Extract the [X, Y] coordinate from the center of the cell holding the provided text.  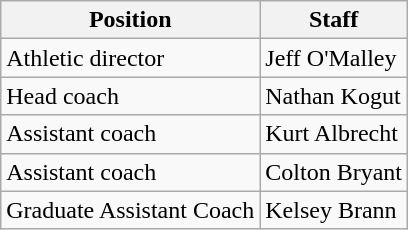
Colton Bryant [334, 172]
Position [130, 20]
Kurt Albrecht [334, 134]
Staff [334, 20]
Athletic director [130, 58]
Nathan Kogut [334, 96]
Jeff O'Malley [334, 58]
Head coach [130, 96]
Kelsey Brann [334, 210]
Graduate Assistant Coach [130, 210]
